Detect which cell encompasses the target text, then output its (x, y) center coordinate. 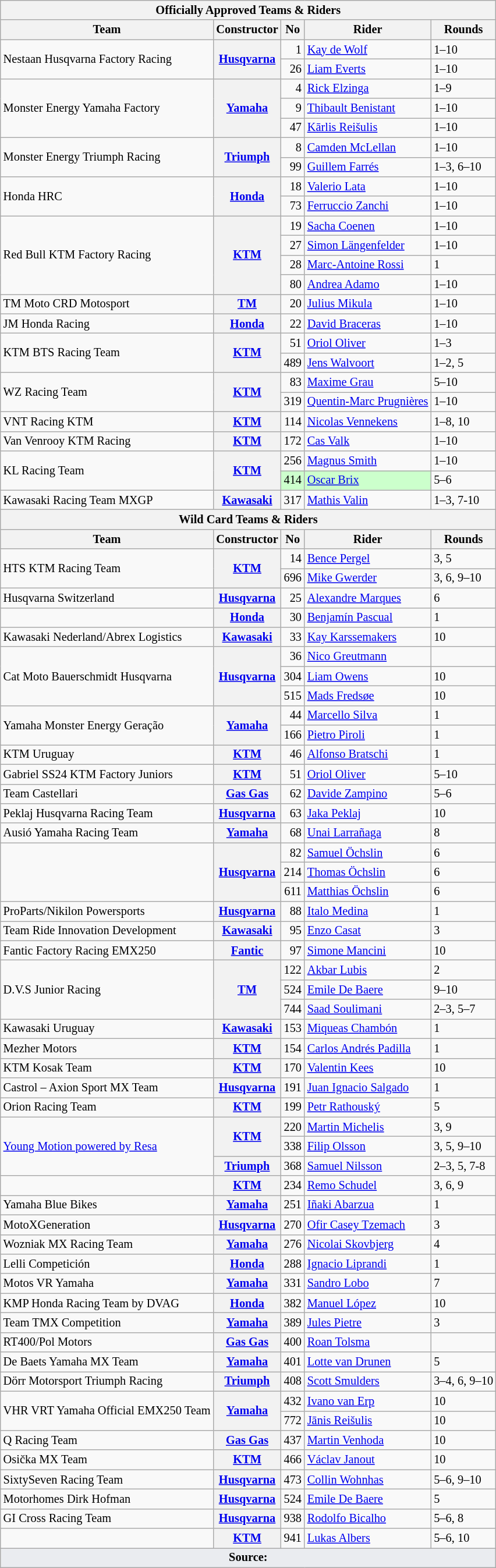
414 (293, 480)
Husqvarna Switzerland (107, 598)
1–3, 7-10 (463, 500)
Unai Larrañaga (368, 833)
Martin Venhoda (368, 1440)
Liam Everts (368, 69)
2–3, 5, 7-8 (463, 1166)
408 (293, 1381)
Cas Valk (368, 441)
1–3, 6–10 (463, 167)
Carlos Andrés Padilla (368, 1048)
Julius Mikula (368, 304)
400 (293, 1342)
Pietro Piroli (368, 735)
Wozniak MX Racing Team (107, 1244)
82 (293, 853)
VNT Racing KTM (107, 421)
Monster Energy Triumph Racing (107, 157)
Fantic (247, 950)
D.V.S Junior Racing (107, 989)
25 (293, 598)
Camden McLellan (368, 147)
GI Cross Racing Team (107, 1519)
772 (293, 1421)
Marcello Silva (368, 715)
Team Castellari (107, 794)
401 (293, 1362)
304 (293, 676)
26 (293, 69)
1–3 (463, 343)
De Baets Yamaha MX Team (107, 1362)
Gabriel SS24 KTM Factory Juniors (107, 774)
Alexandre Marques (368, 598)
88 (293, 911)
Sandro Lobo (368, 1283)
432 (293, 1401)
Kawasaki Racing Team MXGP (107, 500)
Benjamín Pascual (368, 618)
Nicolas Vennekens (368, 421)
Ofir Casey Tzemach (368, 1225)
Motorhomes Dirk Hofman (107, 1499)
Matthias Öchslin (368, 892)
199 (293, 1107)
Roan Tolsma (368, 1342)
338 (293, 1146)
Filip Olsson (368, 1146)
473 (293, 1480)
Thibault Benistant (368, 108)
Kawasaki Nederland/Abrex Logistics (107, 637)
Castrol – Axion Sport MX Team (107, 1087)
99 (293, 167)
Lelli Competición (107, 1264)
Samuel Nilsson (368, 1166)
Guillem Farrés (368, 167)
5–6, 9–10 (463, 1480)
44 (293, 715)
Maxime Grau (368, 382)
Nicolai Skovbjerg (368, 1244)
Officially Approved Teams & Riders (248, 10)
Fantic Factory Racing EMX250 (107, 950)
80 (293, 285)
Simone Mancini (368, 950)
Rodolfo Bicalho (368, 1519)
437 (293, 1440)
Motos VR Yamaha (107, 1283)
Thomas Öchslin (368, 872)
515 (293, 696)
153 (293, 1028)
Simon Längenfelder (368, 245)
Liam Owens (368, 676)
3, 5 (463, 559)
46 (293, 754)
5–6, 8 (463, 1519)
Kārlis Reišulis (368, 127)
489 (293, 363)
Remo Schudel (368, 1186)
382 (293, 1303)
19 (293, 226)
Red Bull KTM Factory Racing (107, 255)
28 (293, 265)
696 (293, 578)
Nico Greutmann (368, 657)
276 (293, 1244)
Oscar Brix (368, 480)
14 (293, 559)
220 (293, 1127)
Jules Pietre (368, 1322)
Martin Michelis (368, 1127)
Cat Moto Bauerschmidt Husqvarna (107, 676)
288 (293, 1264)
154 (293, 1048)
18 (293, 186)
172 (293, 441)
Nestaan Husqvarna Factory Racing (107, 59)
Q Racing Team (107, 1440)
KL Racing Team (107, 470)
62 (293, 794)
Ausió Yamaha Racing Team (107, 833)
Ivano van Erp (368, 1401)
389 (293, 1322)
1–2, 5 (463, 363)
170 (293, 1068)
73 (293, 206)
9 (293, 108)
331 (293, 1283)
214 (293, 872)
Kawasaki Uruguay (107, 1028)
122 (293, 970)
256 (293, 460)
7 (463, 1283)
Wild Card Teams & Riders (248, 519)
Magnus Smith (368, 460)
Enzo Casat (368, 931)
319 (293, 402)
3–4, 6, 9–10 (463, 1381)
Iñaki Abarzua (368, 1205)
Ferruccio Zanchi (368, 206)
HTS KTM Racing Team (107, 568)
Young Motion powered by Resa (107, 1147)
Akbar Lubis (368, 970)
Peklaj Husqvarna Racing Team (107, 813)
Mike Gwerder (368, 578)
611 (293, 892)
Quentin-Marc Prugnières (368, 402)
Jens Walvoort (368, 363)
Valerio Lata (368, 186)
Jānis Reišulis (368, 1421)
317 (293, 500)
Monster Energy Yamaha Factory (107, 108)
166 (293, 735)
SixtySeven Racing Team (107, 1480)
JM Honda Racing (107, 324)
Andrea Adamo (368, 285)
Sacha Coenen (368, 226)
22 (293, 324)
1–8, 10 (463, 421)
234 (293, 1186)
David Braceras (368, 324)
1–9 (463, 88)
3, 6, 9–10 (463, 578)
Mads Fredsøe (368, 696)
2–3, 5–7 (463, 1009)
Mezher Motors (107, 1048)
97 (293, 950)
KTM Kosak Team (107, 1068)
83 (293, 382)
Scott Smulders (368, 1381)
Ignacio Liprandi (368, 1264)
KMP Honda Racing Team by DVAG (107, 1303)
251 (293, 1205)
Valentin Kees (368, 1068)
Václav Janout (368, 1460)
KTM BTS Racing Team (107, 353)
Mathis Valin (368, 500)
114 (293, 421)
63 (293, 813)
WZ Racing Team (107, 392)
Bence Pergel (368, 559)
Van Venrooy KTM Racing (107, 441)
Marc-Antoine Rossi (368, 265)
Collin Wohnhas (368, 1480)
Saad Soulimani (368, 1009)
ProParts/Nikilon Powersports (107, 911)
Manuel López (368, 1303)
466 (293, 1460)
Jaka Peklaj (368, 813)
941 (293, 1538)
Osička MX Team (107, 1460)
30 (293, 618)
Miqueas Chambón (368, 1028)
Rick Elzinga (368, 88)
Italo Medina (368, 911)
Juan Ignacio Salgado (368, 1087)
Team Ride Innovation Development (107, 931)
Alfonso Bratschi (368, 754)
Kay Karssemakers (368, 637)
27 (293, 245)
Davide Zampino (368, 794)
Petr Rathouský (368, 1107)
VHR VRT Yamaha Official EMX250 Team (107, 1411)
3, 6, 9 (463, 1186)
95 (293, 931)
Yamaha Blue Bikes (107, 1205)
33 (293, 637)
36 (293, 657)
RT400/Pol Motors (107, 1342)
Dörr Motorsport Triumph Racing (107, 1381)
744 (293, 1009)
368 (293, 1166)
68 (293, 833)
191 (293, 1087)
2 (463, 970)
Lotte van Drunen (368, 1362)
Orion Racing Team (107, 1107)
MotoXGeneration (107, 1225)
3, 5, 9–10 (463, 1146)
Kay de Wolf (368, 49)
Honda HRC (107, 196)
9–10 (463, 989)
47 (293, 127)
Samuel Öchslin (368, 853)
KTM Uruguay (107, 754)
Yamaha Monster Energy Geração (107, 725)
Source: (248, 1558)
938 (293, 1519)
TM Moto CRD Motosport (107, 304)
5–6, 10 (463, 1538)
3, 9 (463, 1127)
Team TMX Competition (107, 1322)
270 (293, 1225)
20 (293, 304)
Lukas Albers (368, 1538)
